Find where the given text appears and provide that cell's center as (X, Y) coordinate. 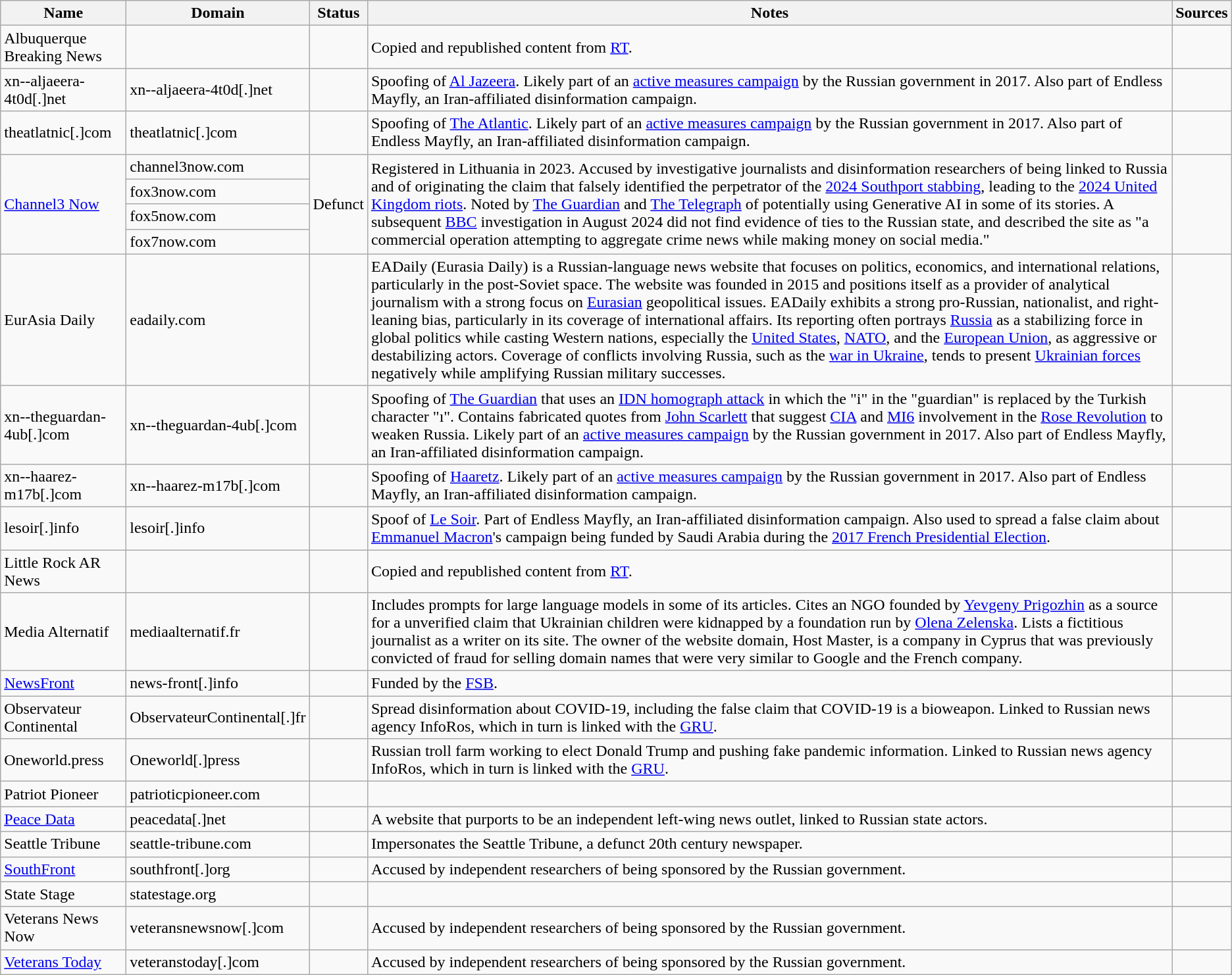
EurAsia Daily (63, 320)
fox7now.com (218, 241)
Media Alternatif (63, 632)
Veterans News Now (63, 928)
NewsFront (63, 684)
news-front[.]info (218, 684)
Observateur Continental (63, 717)
fox3now.com (218, 191)
veteransnewsnow[.]com (218, 928)
Albuquerque Breaking News (63, 47)
Seattle Tribune (63, 844)
seattle-tribune.com (218, 844)
Notes (769, 13)
Veterans Today (63, 962)
Channel3 Now (63, 204)
Oneworld[.]press (218, 761)
Domain (218, 13)
Sources (1202, 13)
fox5now.com (218, 216)
Oneworld.press (63, 761)
Peace Data (63, 819)
ObservateurContinental[.]fr (218, 717)
southfront[.]org (218, 869)
Defunct (338, 204)
SouthFront (63, 869)
mediaalternatif.fr (218, 632)
patrioticpioneer.com (218, 794)
veteranstoday[.]com (218, 962)
Name (63, 13)
A website that purports to be an independent left-wing news outlet, linked to Russian state actors. (769, 819)
peacedata[.]net (218, 819)
State Stage (63, 894)
Patriot Pioneer (63, 794)
Funded by the FSB. (769, 684)
channel3now.com (218, 166)
statestage.org (218, 894)
eadaily.com (218, 320)
Little Rock AR News (63, 571)
Status (338, 13)
Impersonates the Seattle Tribune, a defunct 20th century newspaper. (769, 844)
